Output the [x, y] coordinate of the center of the cell containing the given text.  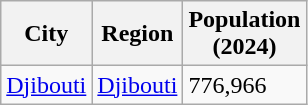
Region [138, 34]
City [46, 34]
776,966 [244, 85]
Population(2024) [244, 34]
